Capture the cell that displays the provided text and extract its [X, Y] central coordinate. 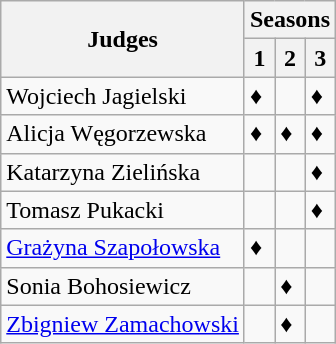
Alicja Węgorzewska [123, 134]
2 [290, 58]
3 [320, 58]
Tomasz Pukacki [123, 210]
Seasons [290, 20]
1 [259, 58]
Zbigniew Zamachowski [123, 324]
Katarzyna Zielińska [123, 172]
Judges [123, 39]
Sonia Bohosiewicz [123, 286]
Wojciech Jagielski [123, 96]
Grażyna Szapołowska [123, 248]
